Capture the cell that displays the provided text and extract its (X, Y) central coordinate. 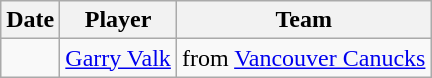
from Vancouver Canucks (304, 58)
Garry Valk (118, 58)
Player (118, 20)
Team (304, 20)
Date (30, 20)
